Return (x, y) of the center of cell containing provided text 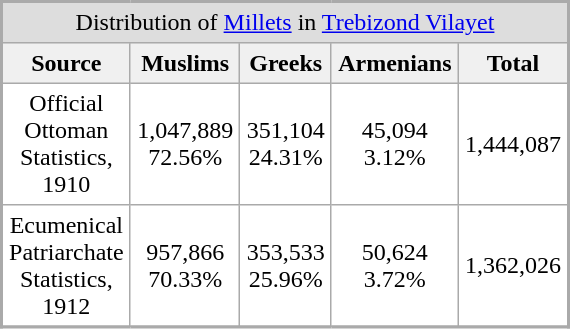
Official Ottoman Statistics, 1910 (66, 144)
957,86670.33% (185, 266)
351,10424.31% (286, 144)
Source (66, 63)
1,047,88972.56% (185, 144)
Greeks (286, 63)
Muslims (185, 63)
353,53325.96% (286, 266)
Total (513, 63)
1,444,087 (513, 144)
Distribution of Millets in Trebizond Vilayet (286, 22)
50,624 3.72% (394, 266)
Ecumenical Patriarchate Statistics, 1912 (66, 266)
45,0943.12% (394, 144)
1,362,026 (513, 266)
Armenians (394, 63)
